Extract the [X, Y] coordinate from the center of the cell holding the provided text.  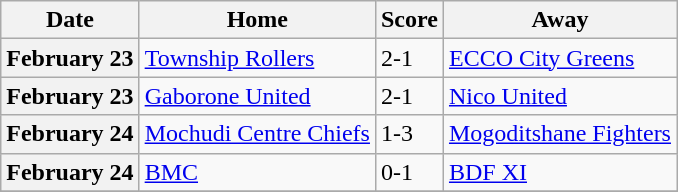
Township Rollers [257, 58]
BDF XI [560, 172]
Date [70, 20]
BMC [257, 172]
Home [257, 20]
Score [409, 20]
0-1 [409, 172]
Nico United [560, 96]
Mochudi Centre Chiefs [257, 134]
Mogoditshane Fighters [560, 134]
1-3 [409, 134]
ECCO City Greens [560, 58]
Away [560, 20]
Gaborone United [257, 96]
